Find where the given text appears and provide that cell's center as [x, y] coordinate. 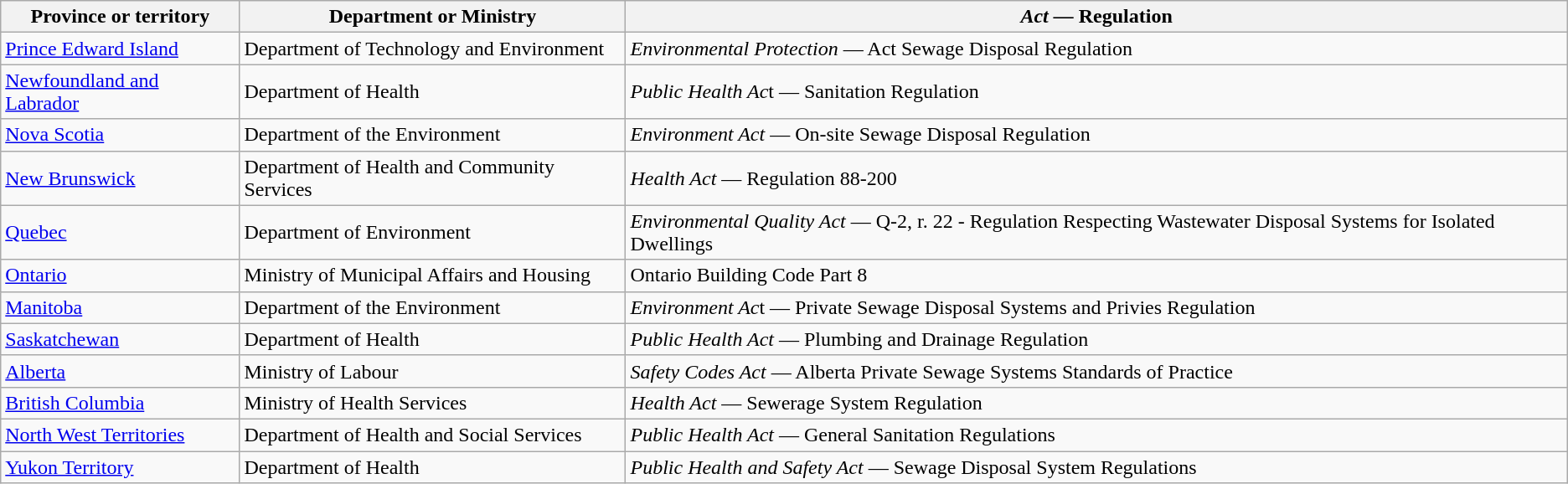
Alberta [121, 371]
Environmental Protection — Act Sewage Disposal Regulation [1096, 49]
Yukon Territory [121, 466]
Health Act — Sewerage System Regulation [1096, 403]
Ontario Building Code Part 8 [1096, 275]
Public Health Act — Plumbing and Drainage Regulation [1096, 339]
Ontario [121, 275]
Quebec [121, 233]
Department of Technology and Environment [432, 49]
Ministry of Health Services [432, 403]
Nova Scotia [121, 135]
Act — Regulation [1096, 17]
Ministry of Labour [432, 371]
Department of Health and Social Services [432, 435]
Saskatchewan [121, 339]
North West Territories [121, 435]
Health Act — Regulation 88-200 [1096, 178]
Environment Act — Private Sewage Disposal Systems and Privies Regulation [1096, 307]
Environment Act — On-site Sewage Disposal Regulation [1096, 135]
Manitoba [121, 307]
British Columbia [121, 403]
Public Health Act — Sanitation Regulation [1096, 92]
Environmental Quality Act — Q-2, r. 22 - Regulation Respecting Wastewater Disposal Systems for Isolated Dwellings [1096, 233]
Public Health and Safety Act — Sewage Disposal System Regulations [1096, 466]
Department of Health and Community Services [432, 178]
Department of Environment [432, 233]
Department or Ministry [432, 17]
Ministry of Municipal Affairs and Housing [432, 275]
Prince Edward Island [121, 49]
New Brunswick [121, 178]
Public Health Act — General Sanitation Regulations [1096, 435]
Safety Codes Act — Alberta Private Sewage Systems Standards of Practice [1096, 371]
Province or territory [121, 17]
Newfoundland and Labrador [121, 92]
